Determine the [x, y] coordinate at the center of the cell enclosing the given text.  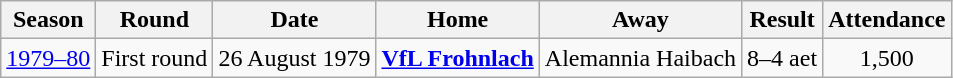
Alemannia Haibach [640, 58]
Home [458, 20]
VfL Frohnlach [458, 58]
Season [48, 20]
Date [294, 20]
Round [154, 20]
1979–80 [48, 58]
26 August 1979 [294, 58]
Away [640, 20]
Attendance [887, 20]
First round [154, 58]
1,500 [887, 58]
8–4 aet [782, 58]
Result [782, 20]
